Capture the cell that displays the provided text and extract its (X, Y) central coordinate. 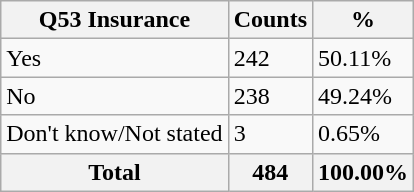
242 (270, 58)
Q53 Insurance (114, 20)
% (364, 20)
3 (270, 134)
No (114, 96)
0.65% (364, 134)
Counts (270, 20)
484 (270, 172)
Total (114, 172)
50.11% (364, 58)
100.00% (364, 172)
Don't know/Not stated (114, 134)
Yes (114, 58)
49.24% (364, 96)
238 (270, 96)
